From the cell containing the given text, extract its center point as (X, Y) coordinate. 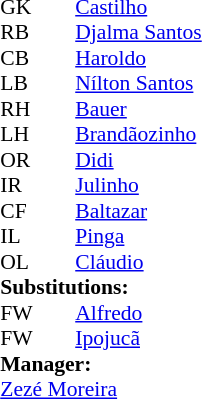
Pinga (138, 237)
Ipojucã (138, 339)
Manager: (101, 364)
Nílton Santos (138, 83)
Djalma Santos (138, 33)
Didi (138, 160)
IR (19, 185)
Substitutions: (101, 287)
Alfredo (138, 313)
Bauer (138, 109)
CF (19, 211)
Cláudio (138, 262)
Baltazar (138, 211)
IL (19, 237)
Julinho (138, 185)
LH (19, 135)
OR (19, 160)
OL (19, 262)
Brandãozinho (138, 135)
Haroldo (138, 58)
LB (19, 83)
RH (19, 109)
RB (19, 33)
CB (19, 58)
